Pinpoint the cell where the given text exists, returning its (x, y) midpoint coordinate. 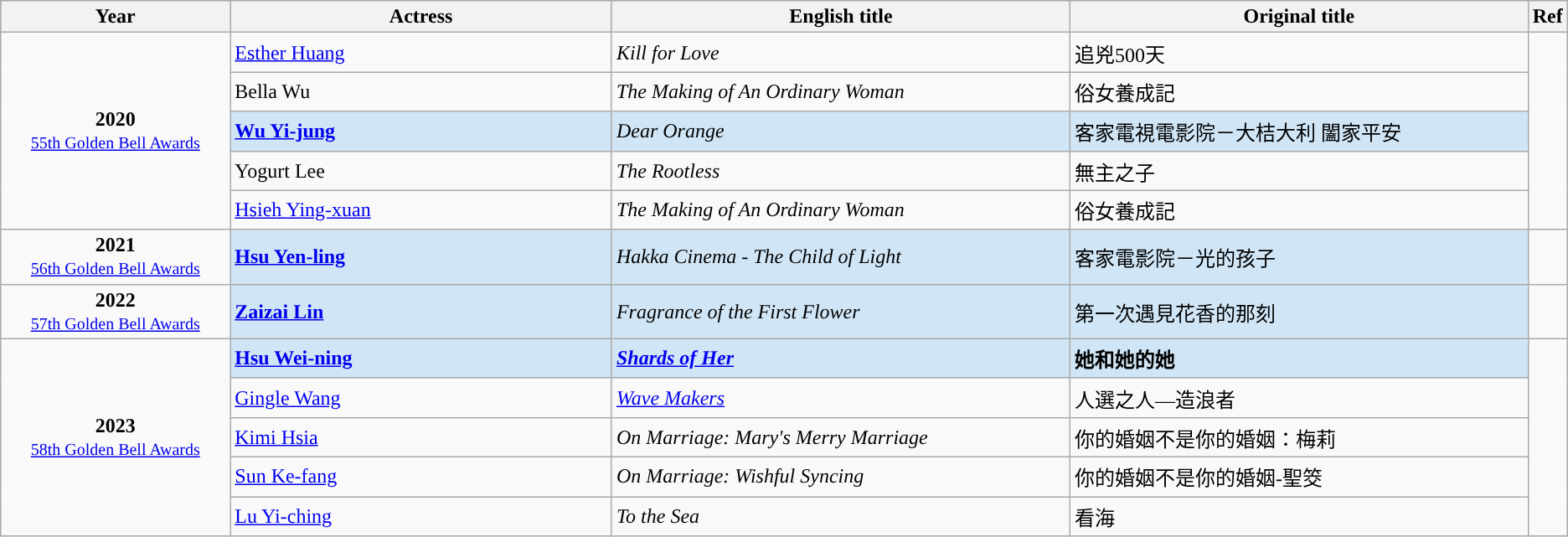
你的婚姻不是你的婚姻-聖筊 (1300, 476)
Bella Wu (421, 92)
Actress (421, 17)
English title (841, 17)
Hsieh Ying-xuan (421, 209)
On Marriage: Wishful Syncing (841, 476)
Esther Huang (421, 52)
2022 57th Golden Bell Awards (116, 312)
Ref (1548, 17)
第一次遇見花香的那刻 (1300, 312)
2023 58th Golden Bell Awards (116, 437)
Kill for Love (841, 52)
Hsu Yen-ling (421, 256)
人選之人—造浪者 (1300, 397)
Gingle Wang (421, 397)
Year (116, 17)
Hsu Wei-ning (421, 359)
看海 (1300, 516)
Fragrance of the First Flower (841, 312)
你的婚姻不是你的婚姻：梅莉 (1300, 437)
追兇500天 (1300, 52)
2021 56th Golden Bell Awards (116, 256)
客家電影院－光的孩子 (1300, 256)
Wave Makers (841, 397)
On Marriage: Mary's Merry Marriage (841, 437)
Kimi Hsia (421, 437)
無主之子 (1300, 171)
Original title (1300, 17)
Dear Orange (841, 131)
Hakka Cinema - The Child of Light (841, 256)
她和她的她 (1300, 359)
Shards of Her (841, 359)
The Rootless (841, 171)
Sun Ke-fang (421, 476)
Wu Yi-jung (421, 131)
Yogurt Lee (421, 171)
Lu Yi-ching (421, 516)
客家電視電影院－大桔大利 闔家平安 (1300, 131)
Zaizai Lin (421, 312)
To the Sea (841, 516)
2020 55th Golden Bell Awards (116, 131)
